Find where the given text appears and provide that cell's center as (x, y) coordinate. 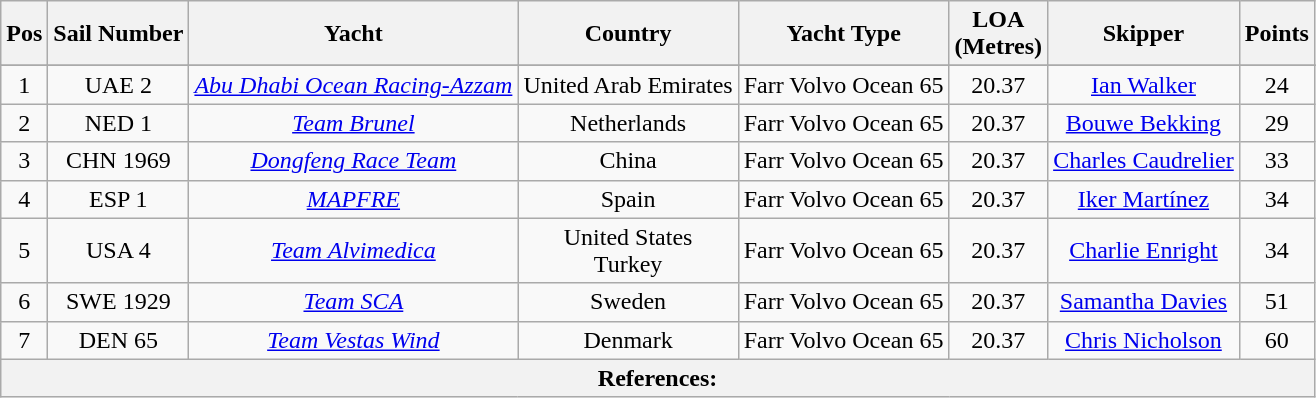
LOA(Metres) (998, 34)
Team Alvimedica (354, 250)
1 (24, 85)
SWE 1929 (118, 302)
Iker Martínez (1144, 199)
Yacht Type (844, 34)
CHN 1969 (118, 161)
Abu Dhabi Ocean Racing-Azzam (354, 85)
UAE 2 (118, 85)
33 (1276, 161)
Bouwe Bekking (1144, 123)
Spain (628, 199)
24 (1276, 85)
United Arab Emirates (628, 85)
7 (24, 340)
Sweden (628, 302)
NED 1 (118, 123)
Chris Nicholson (1144, 340)
Charles Caudrelier (1144, 161)
Team SCA (354, 302)
Ian Walker (1144, 85)
Country (628, 34)
China (628, 161)
Pos (24, 34)
5 (24, 250)
References: (658, 378)
Team Brunel (354, 123)
2 (24, 123)
Charlie Enright (1144, 250)
51 (1276, 302)
MAPFRE (354, 199)
Points (1276, 34)
Team Vestas Wind (354, 340)
ESP 1 (118, 199)
United States Turkey (628, 250)
Skipper (1144, 34)
DEN 65 (118, 340)
3 (24, 161)
Netherlands (628, 123)
6 (24, 302)
Yacht (354, 34)
29 (1276, 123)
Sail Number (118, 34)
4 (24, 199)
USA 4 (118, 250)
Samantha Davies (1144, 302)
Denmark (628, 340)
60 (1276, 340)
Dongfeng Race Team (354, 161)
